Return the (X, Y) coordinate for the center point of the cell that contains the specified text.  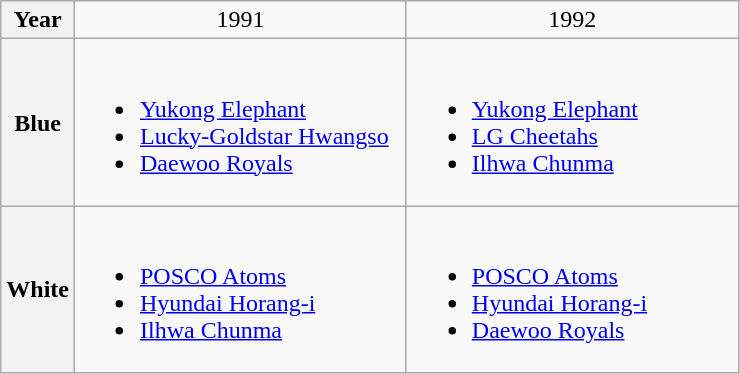
POSCO AtomsHyundai Horang-iIlhwa Chunma (240, 290)
POSCO AtomsHyundai Horang-iDaewoo Royals (572, 290)
1992 (572, 20)
Yukong ElephantLucky-Goldstar HwangsoDaewoo Royals (240, 122)
Yukong ElephantLG CheetahsIlhwa Chunma (572, 122)
White (38, 290)
1991 (240, 20)
Year (38, 20)
Blue (38, 122)
